Pinpoint the cell where the given text exists, returning its (X, Y) midpoint coordinate. 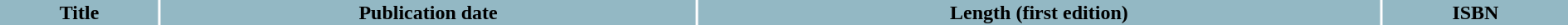
ISBN (1475, 12)
Title (80, 12)
Length (first edition) (1039, 12)
Publication date (428, 12)
